Pinpoint the cell where the given text exists, returning its [x, y] midpoint coordinate. 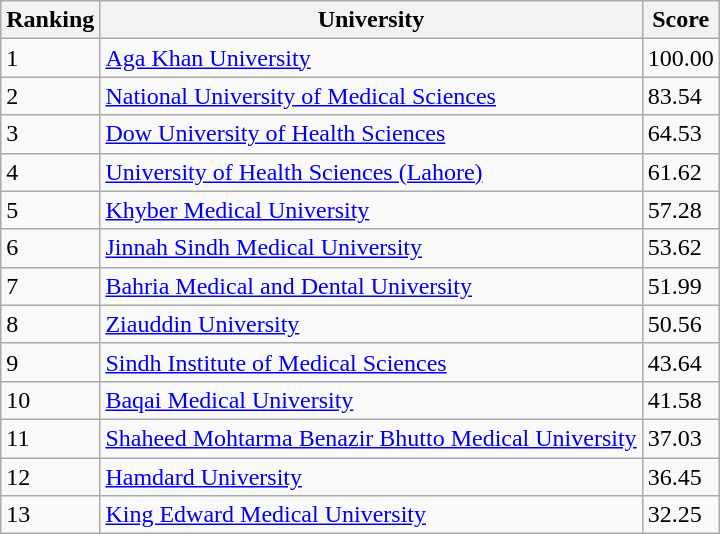
Ranking [50, 20]
7 [50, 286]
2 [50, 96]
8 [50, 324]
6 [50, 248]
83.54 [680, 96]
64.53 [680, 134]
9 [50, 362]
Ziauddin University [371, 324]
100.00 [680, 58]
11 [50, 438]
King Edward Medical University [371, 515]
Hamdard University [371, 477]
Baqai Medical University [371, 400]
University of Health Sciences (Lahore) [371, 172]
10 [50, 400]
5 [50, 210]
Shaheed Mohtarma Benazir Bhutto Medical University [371, 438]
51.99 [680, 286]
12 [50, 477]
Bahria Medical and Dental University [371, 286]
53.62 [680, 248]
Sindh Institute of Medical Sciences [371, 362]
37.03 [680, 438]
Dow University of Health Sciences [371, 134]
3 [50, 134]
1 [50, 58]
Jinnah Sindh Medical University [371, 248]
50.56 [680, 324]
41.58 [680, 400]
4 [50, 172]
57.28 [680, 210]
13 [50, 515]
Score [680, 20]
61.62 [680, 172]
University [371, 20]
National University of Medical Sciences [371, 96]
Aga Khan University [371, 58]
43.64 [680, 362]
32.25 [680, 515]
36.45 [680, 477]
Khyber Medical University [371, 210]
